Output the [X, Y] coordinate of the center of the cell containing the given text.  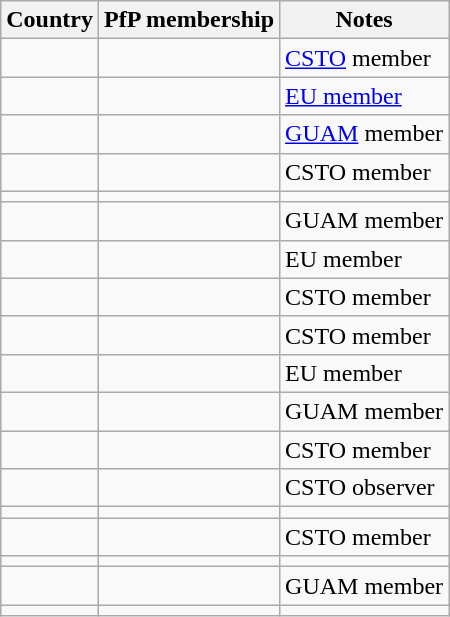
Country [50, 20]
CSTO observer [364, 488]
PfP membership [188, 20]
Notes [364, 20]
